Provide the (x, y) coordinate of the cell's center where the given text is located.  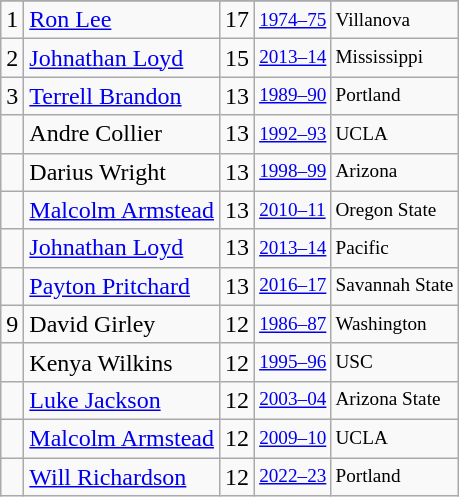
Darius Wright (122, 172)
Payton Pritchard (122, 286)
1995–96 (293, 362)
Luke Jackson (122, 400)
1986–87 (293, 324)
Arizona (394, 172)
9 (12, 324)
USC (394, 362)
Pacific (394, 248)
1989–90 (293, 96)
3 (12, 96)
Terrell Brandon (122, 96)
Kenya Wilkins (122, 362)
Mississippi (394, 58)
2003–04 (293, 400)
2009–10 (293, 438)
1998–99 (293, 172)
Savannah State (394, 286)
Ron Lee (122, 20)
2 (12, 58)
Oregon State (394, 210)
17 (238, 20)
Washington (394, 324)
2016–17 (293, 286)
1992–93 (293, 134)
2022–23 (293, 477)
Will Richardson (122, 477)
2010–11 (293, 210)
1974–75 (293, 20)
Villanova (394, 20)
Andre Collier (122, 134)
1 (12, 20)
David Girley (122, 324)
Arizona State (394, 400)
15 (238, 58)
